Identify which cell holds the provided text, then report its [X, Y] central coordinate. 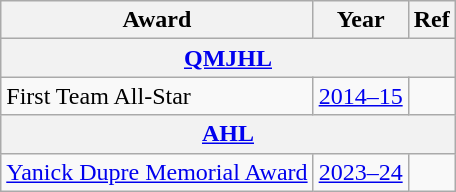
2023–24 [360, 172]
2014–15 [360, 96]
Year [360, 20]
Award [157, 20]
AHL [228, 134]
Ref [432, 20]
QMJHL [228, 58]
Yanick Dupre Memorial Award [157, 172]
First Team All-Star [157, 96]
